Scan for the cell matching the given text and deliver its [X, Y] coordinate at center. 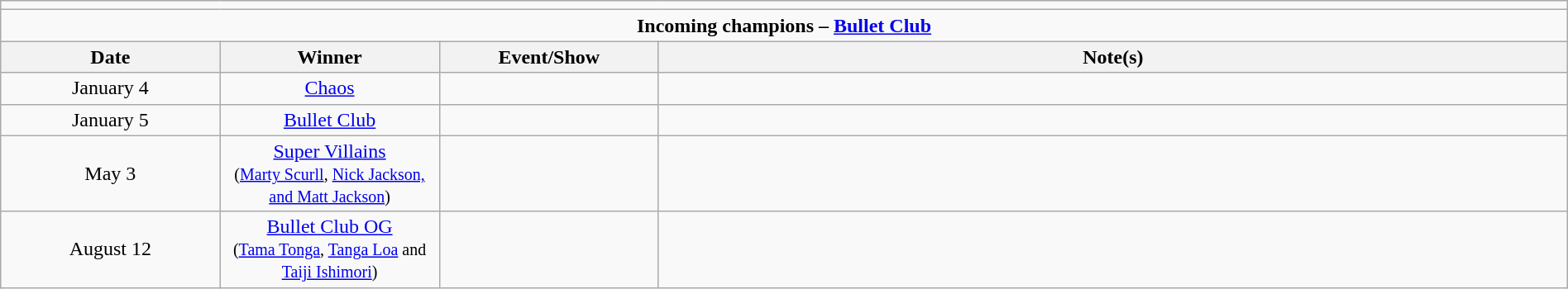
Bullet Club [329, 120]
January 5 [111, 120]
Winner [329, 57]
January 4 [111, 88]
Note(s) [1113, 57]
Super Villains(Marty Scurll, Nick Jackson, and Matt Jackson) [329, 173]
Incoming champions – Bullet Club [784, 26]
May 3 [111, 173]
Chaos [329, 88]
Date [111, 57]
August 12 [111, 249]
Bullet Club OG(Tama Tonga, Tanga Loa and Taiji Ishimori) [329, 249]
Event/Show [549, 57]
